Find where the given text appears and provide that cell's center as (X, Y) coordinate. 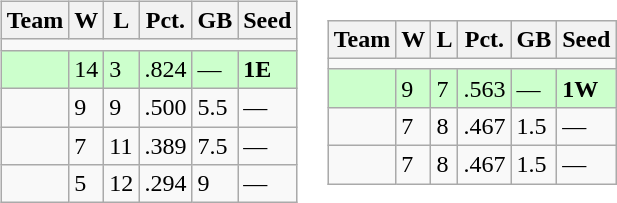
5 (86, 184)
5.5 (215, 107)
.824 (166, 69)
3 (122, 69)
1E (268, 69)
7.5 (215, 145)
.294 (166, 184)
.563 (484, 88)
1W (586, 88)
.500 (166, 107)
12 (122, 184)
.389 (166, 145)
14 (86, 69)
11 (122, 145)
